Search for the cell housing the specified text and yield its (X, Y) center coordinate. 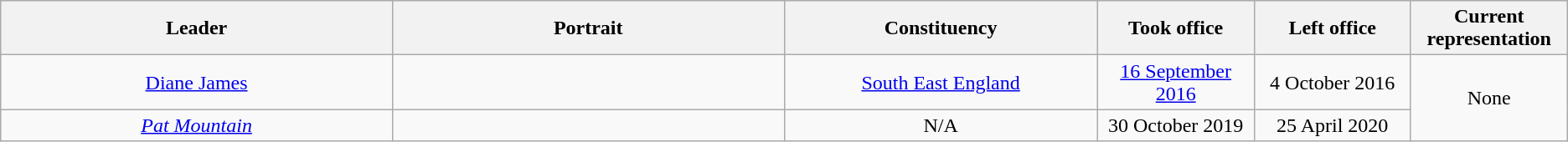
Current representation (1489, 28)
25 April 2020 (1332, 125)
16 September 2016 (1176, 82)
Leader (197, 28)
Constituency (941, 28)
Diane James (197, 82)
Took office (1176, 28)
Pat Mountain (197, 125)
N/A (941, 125)
South East England (941, 82)
4 October 2016 (1332, 82)
None (1489, 99)
30 October 2019 (1176, 125)
Portrait (588, 28)
Left office (1332, 28)
